Extract the [x, y] coordinate from the center of the cell holding the provided text.  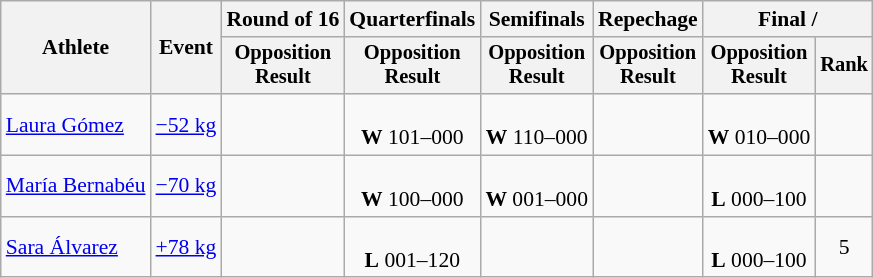
W 110–000 [536, 124]
Quarterfinals [412, 19]
W 001–000 [536, 186]
Athlete [76, 48]
Laura Gómez [76, 124]
+78 kg [186, 248]
Event [186, 48]
Rank [844, 66]
Round of 16 [282, 19]
W 100–000 [412, 186]
−52 kg [186, 124]
Sara Álvarez [76, 248]
W 010–000 [760, 124]
W 101–000 [412, 124]
Final / [788, 19]
L 001–120 [412, 248]
Semifinals [536, 19]
−70 kg [186, 186]
María Bernabéu [76, 186]
5 [844, 248]
Repechage [648, 19]
